Return [X, Y] of the center of cell containing provided text 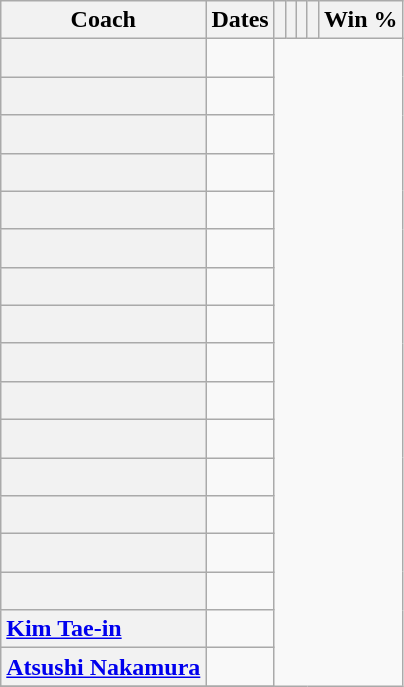
Coach [104, 20]
Dates [240, 20]
Win % [360, 20]
Atsushi Nakamura [104, 667]
Kim Tae-in [104, 629]
